Find where the given text appears and provide that cell's center as [X, Y] coordinate. 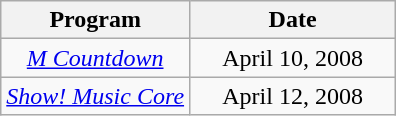
Date [293, 20]
Show! Music Core [96, 96]
M Countdown [96, 58]
Program [96, 20]
April 10, 2008 [293, 58]
April 12, 2008 [293, 96]
